Locate the cell with the specified text and output its [X, Y] center coordinate. 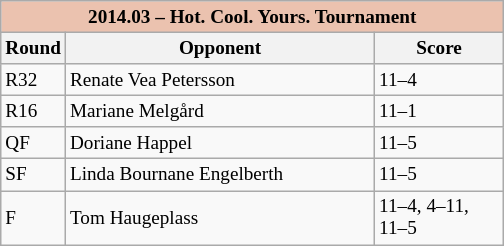
Tom Haugeplass [220, 217]
11–4, 4–11, 11–5 [440, 217]
Round [34, 48]
F [34, 217]
2014.03 – Hot. Cool. Yours. Tournament [252, 17]
R16 [34, 111]
SF [34, 175]
Mariane Melgård [220, 111]
QF [34, 143]
11–4 [440, 80]
Opponent [220, 48]
Linda Bournane Engelberth [220, 175]
11–1 [440, 111]
Score [440, 48]
Doriane Happel [220, 143]
R32 [34, 80]
Renate Vea Petersson [220, 80]
